Provide the (X, Y) coordinate of the cell's center where the given text is located.  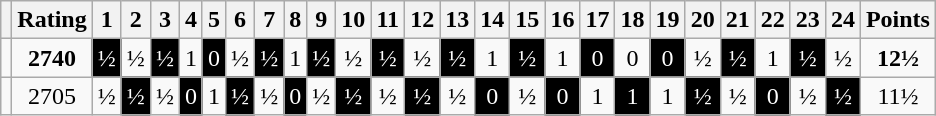
11½ (898, 96)
12 (422, 20)
24 (842, 20)
11 (388, 20)
10 (354, 20)
14 (492, 20)
8 (296, 20)
12½ (898, 58)
16 (562, 20)
2705 (52, 96)
22 (772, 20)
5 (214, 20)
6 (240, 20)
2 (136, 20)
15 (528, 20)
19 (668, 20)
Points (898, 20)
21 (738, 20)
3 (164, 20)
4 (190, 20)
2740 (52, 58)
18 (632, 20)
Rating (52, 20)
7 (270, 20)
13 (458, 20)
17 (598, 20)
20 (702, 20)
23 (808, 20)
9 (322, 20)
